Return the (x, y) coordinate for the center point of the cell that contains the specified text.  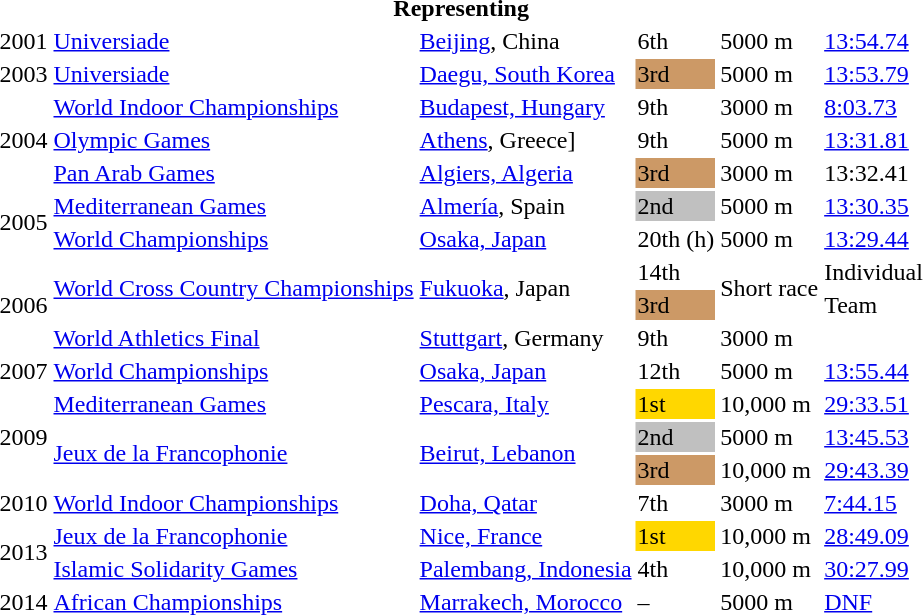
Islamic Solidarity Games (234, 569)
Nice, France (526, 536)
Beirut, Lebanon (526, 454)
20th (h) (676, 239)
Beijing, China (526, 41)
Pescara, Italy (526, 404)
14th (676, 272)
World Athletics Final (234, 338)
4th (676, 569)
Pan Arab Games (234, 173)
Doha, Qatar (526, 503)
World Cross Country Championships (234, 288)
12th (676, 371)
Almería, Spain (526, 206)
Fukuoka, Japan (526, 288)
Athens, Greece] (526, 140)
Short race (770, 288)
7th (676, 503)
Stuttgart, Germany (526, 338)
Palembang, Indonesia (526, 569)
Olympic Games (234, 140)
Budapest, Hungary (526, 107)
Algiers, Algeria (526, 173)
Daegu, South Korea (526, 74)
6th (676, 41)
